Determine the (X, Y) coordinate at the center of the cell enclosing the given text.  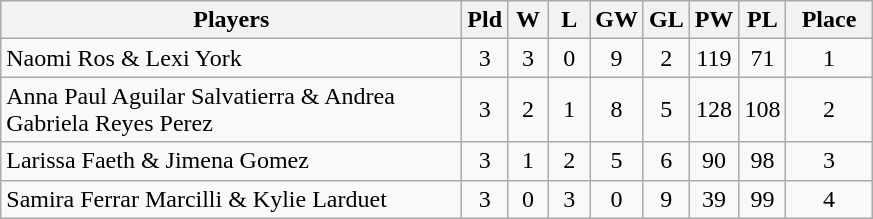
90 (714, 161)
Pld (485, 20)
4 (829, 199)
39 (714, 199)
W (528, 20)
98 (762, 161)
108 (762, 110)
PW (714, 20)
Larissa Faeth & Jimena Gomez (232, 161)
Anna Paul Aguilar Salvatierra & Andrea Gabriela Reyes Perez (232, 110)
Players (232, 20)
71 (762, 58)
L (570, 20)
PL (762, 20)
128 (714, 110)
Naomi Ros & Lexi York (232, 58)
99 (762, 199)
119 (714, 58)
Samira Ferrar Marcilli & Kylie Larduet (232, 199)
GW (617, 20)
8 (617, 110)
Place (829, 20)
6 (666, 161)
GL (666, 20)
